Determine the (x, y) coordinate at the center of the cell enclosing the given text.  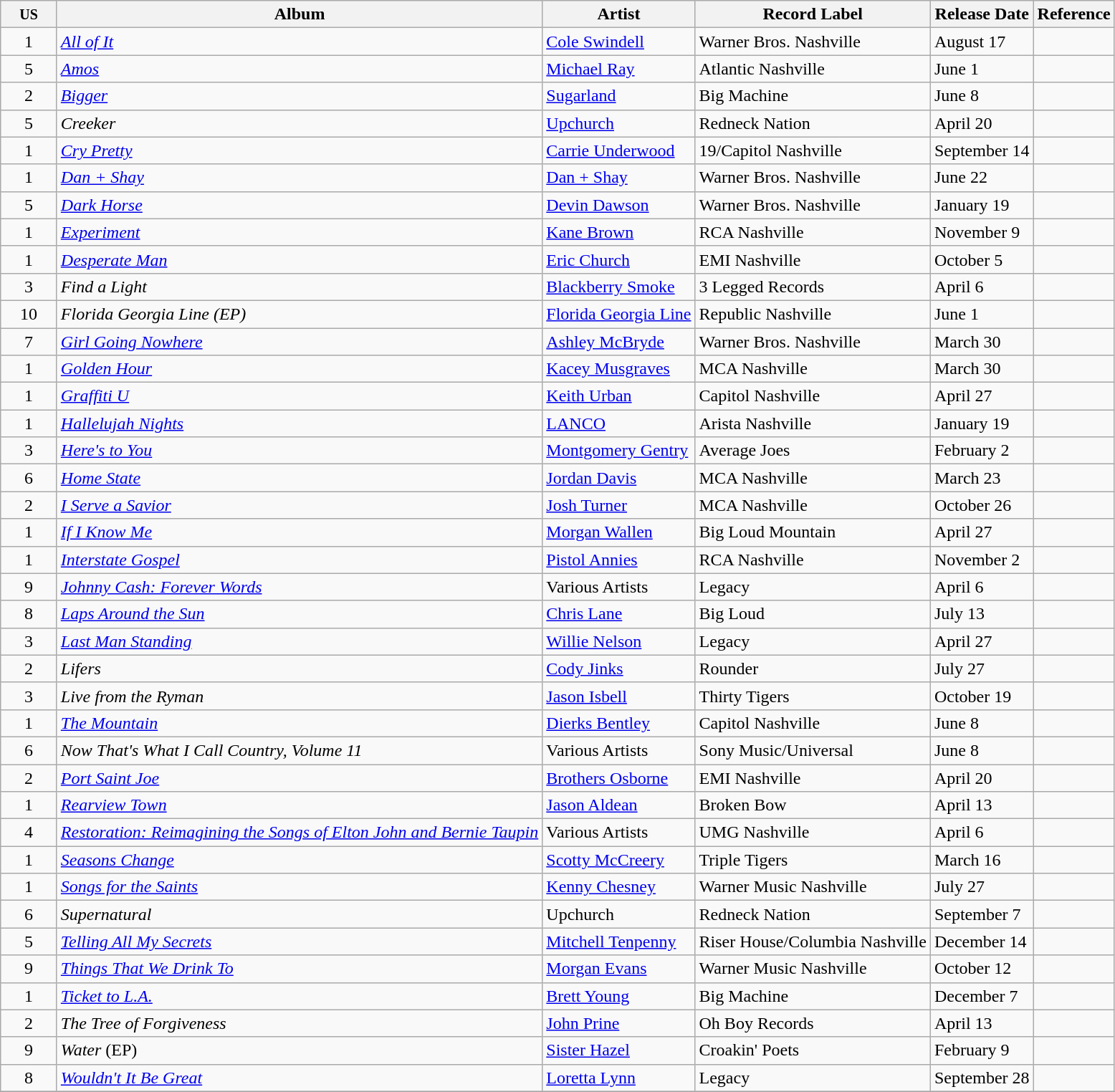
Jason Isbell (619, 696)
10 (29, 314)
Brothers Osborne (619, 777)
Rearview Town (300, 805)
Amos (300, 69)
March 23 (982, 478)
Kenny Chesney (619, 887)
Chris Lane (619, 614)
Morgan Evans (619, 969)
Kacey Musgraves (619, 369)
Loretta Lynn (619, 1078)
December 14 (982, 942)
19/Capitol Nashville (813, 150)
Bigger (300, 96)
3 Legged Records (813, 287)
Cry Pretty (300, 150)
Triple Tigers (813, 860)
Morgan Wallen (619, 532)
Desperate Man (300, 259)
Restoration: Reimagining the Songs of Elton John and Bernie Taupin (300, 833)
Songs for the Saints (300, 887)
Broken Bow (813, 805)
July 13 (982, 614)
Graffiti U (300, 396)
LANCO (619, 423)
June 22 (982, 178)
Republic Nashville (813, 314)
Mitchell Tenpenny (619, 942)
Hallelujah Nights (300, 423)
February 2 (982, 451)
Sister Hazel (619, 1050)
December 7 (982, 996)
Dark Horse (300, 205)
The Tree of Forgiveness (300, 1023)
Sony Music/Universal (813, 750)
Montgomery Gentry (619, 451)
Experiment (300, 232)
Dierks Bentley (619, 723)
Arista Nashville (813, 423)
Seasons Change (300, 860)
UMG Nashville (813, 833)
Rounder (813, 669)
Ticket to L.A. (300, 996)
Brett Young (619, 996)
Eric Church (619, 259)
February 9 (982, 1050)
Kane Brown (619, 232)
Big Loud Mountain (813, 532)
Find a Light (300, 287)
Michael Ray (619, 69)
Golden Hour (300, 369)
Wouldn't It Be Great (300, 1078)
Pistol Annies (619, 560)
September 14 (982, 150)
Average Joes (813, 451)
Johnny Cash: Forever Words (300, 587)
If I Know Me (300, 532)
Jordan Davis (619, 478)
Devin Dawson (619, 205)
Lifers (300, 669)
October 26 (982, 505)
Atlantic Nashville (813, 69)
Water (EP) (300, 1050)
I Serve a Savior (300, 505)
Now That's What I Call Country, Volume 11 (300, 750)
Here's to You (300, 451)
US (29, 14)
Scotty McCreery (619, 860)
October 5 (982, 259)
Sugarland (619, 96)
Album (300, 14)
Creeker (300, 123)
Blackberry Smoke (619, 287)
Big Loud (813, 614)
November 9 (982, 232)
Willie Nelson (619, 641)
Florida Georgia Line (619, 314)
Florida Georgia Line (EP) (300, 314)
October 19 (982, 696)
Carrie Underwood (619, 150)
Josh Turner (619, 505)
September 28 (982, 1078)
John Prine (619, 1023)
Cody Jinks (619, 669)
Record Label (813, 14)
Jason Aldean (619, 805)
November 2 (982, 560)
Supernatural (300, 914)
Keith Urban (619, 396)
Release Date (982, 14)
Girl Going Nowhere (300, 342)
Interstate Gospel (300, 560)
March 16 (982, 860)
Oh Boy Records (813, 1023)
Ashley McBryde (619, 342)
All of It (300, 42)
Cole Swindell (619, 42)
7 (29, 342)
August 17 (982, 42)
Croakin' Poets (813, 1050)
Riser House/Columbia Nashville (813, 942)
October 12 (982, 969)
Last Man Standing (300, 641)
The Mountain (300, 723)
Artist (619, 14)
Telling All My Secrets (300, 942)
Thirty Tigers (813, 696)
Port Saint Joe (300, 777)
Reference (1073, 14)
Home State (300, 478)
Things That We Drink To (300, 969)
Live from the Ryman (300, 696)
Laps Around the Sun (300, 614)
September 7 (982, 914)
4 (29, 833)
